Extract the [x, y] coordinate from the center of the cell holding the provided text.  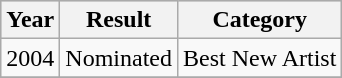
Nominated [119, 58]
2004 [30, 58]
Category [260, 20]
Best New Artist [260, 58]
Result [119, 20]
Year [30, 20]
